Locate the cell with the specified text and output its [X, Y] center coordinate. 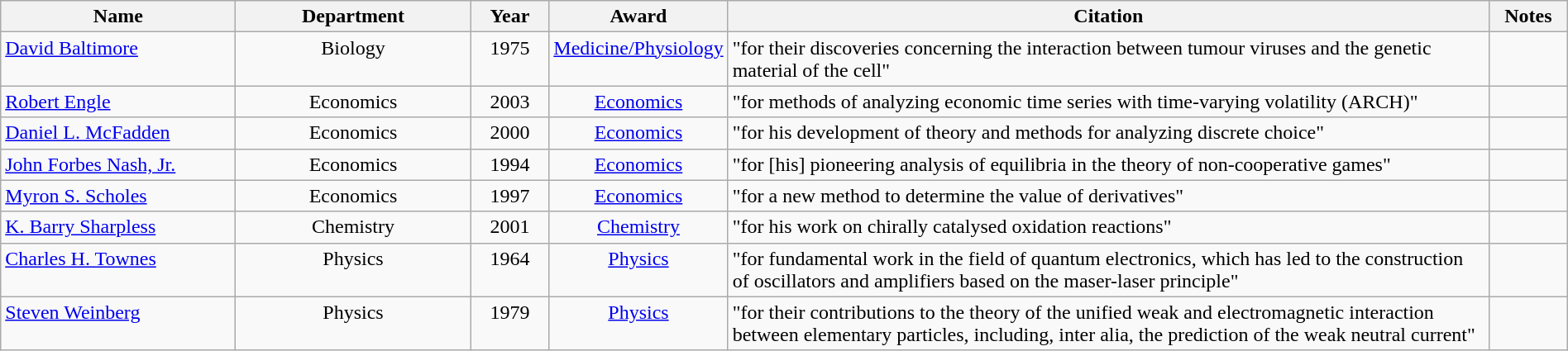
Medicine/Physiology [638, 59]
2003 [509, 102]
Daniel L. McFadden [118, 133]
Award [638, 17]
2001 [509, 227]
Charles H. Townes [118, 269]
1994 [509, 164]
1997 [509, 196]
"for his development of theory and methods for analyzing discrete choice" [1108, 133]
Department [353, 17]
"for a new method to determine the value of derivatives" [1108, 196]
Robert Engle [118, 102]
"for his work on chirally catalysed oxidation reactions" [1108, 227]
"for methods of analyzing economic time series with time-varying volatility (ARCH)" [1108, 102]
"for [his] pioneering analysis of equilibria in the theory of non-cooperative games" [1108, 164]
Year [509, 17]
2000 [509, 133]
Citation [1108, 17]
K. Barry Sharpless [118, 227]
1975 [509, 59]
"for their discoveries concerning the interaction between tumour viruses and the genetic material of the cell" [1108, 59]
Name [118, 17]
Myron S. Scholes [118, 196]
1979 [509, 324]
David Baltimore [118, 59]
1964 [509, 269]
Steven Weinberg [118, 324]
John Forbes Nash, Jr. [118, 164]
Biology [353, 59]
Notes [1528, 17]
